Locate the cell with the specified text and output its (x, y) center coordinate. 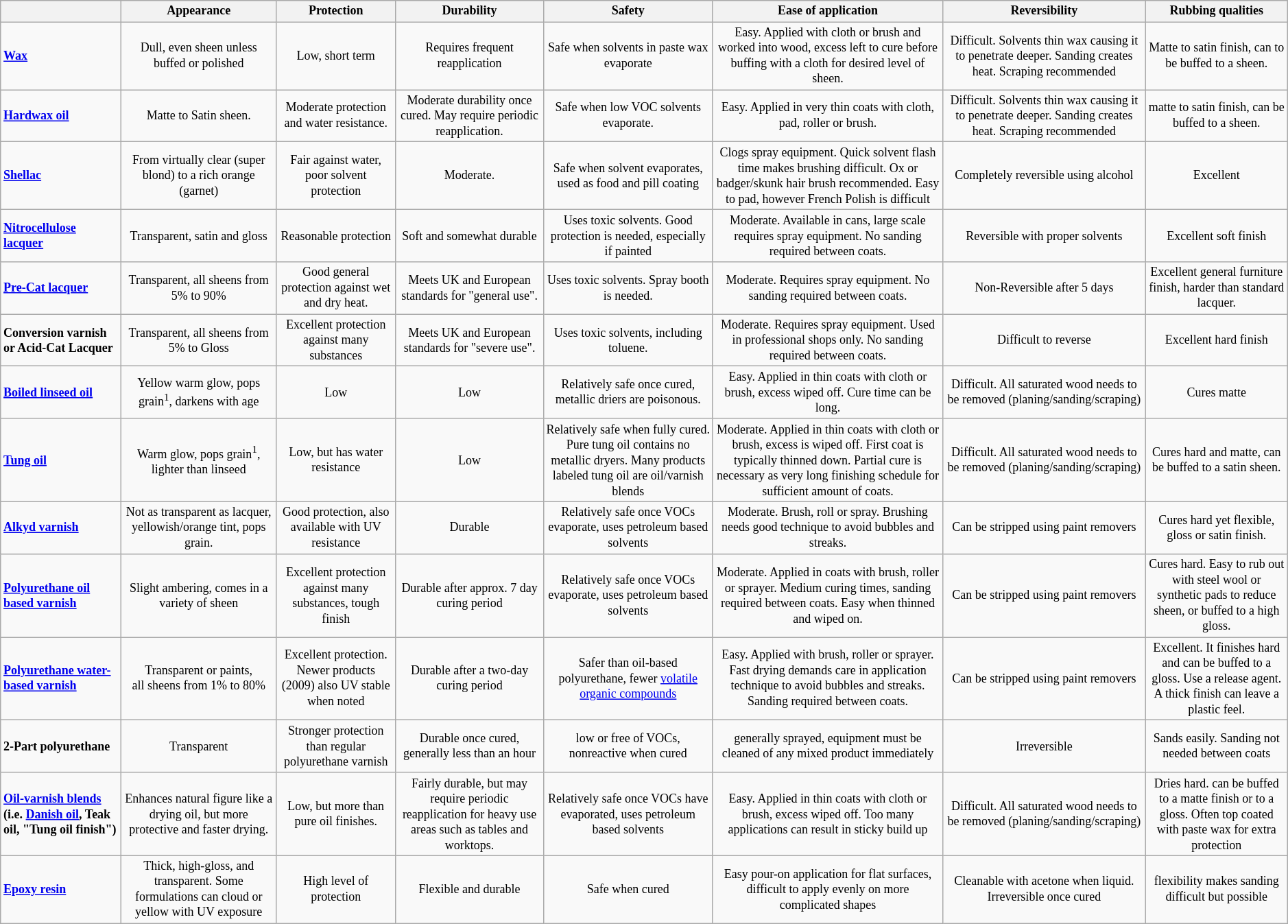
Yellow warm glow, pops grain1, darkens with age (199, 392)
From virtually clear (super blond) to a rich orange (garnet) (199, 176)
Uses toxic solvents. Spray booth is needed. (628, 288)
Good protection, also available with UV resistance (336, 528)
Stronger protection than regular polyurethane varnish (336, 746)
Protection (336, 11)
Moderate. Requires spray equipment. Used in professional shops only. No sanding required between coats. (827, 340)
Matte to Satin sheen. (199, 116)
Requires frequent reapplication (469, 56)
2-Part polyurethane (61, 746)
Not as transparent as lacquer, yellowish/orange tint, pops grain. (199, 528)
Transparent, satin and gloss (199, 235)
Relatively safe once cured, metallic driers are poisonous. (628, 392)
Irreversible (1045, 746)
Difficult to reverse (1045, 340)
Easy. Applied in very thin coats with cloth, pad, roller or brush. (827, 116)
Cures matte (1217, 392)
Polyurethane oil based varnish (61, 595)
Durable (469, 528)
Excellent. It finishes hard and can be buffed to a gloss. Use a release agent. A thick finish can leave a plastic feel. (1217, 679)
Oil-varnish blends (i.e. Danish oil, Teak oil, "Tung oil finish") (61, 814)
matte to satin finish, can be buffed to a sheen. (1217, 116)
Dries hard. can be buffed to a matte finish or to a gloss. Often top coated with paste wax for extra protection (1217, 814)
Epoxy resin (61, 889)
Easy. Applied with cloth or brush and worked into wood, excess left to cure before buffing with a cloth for desired level of sheen. (827, 56)
Durable after a two-day curing period (469, 679)
Shellac (61, 176)
Durable after approx. 7 day curing period (469, 595)
Excellent protection. Newer products (2009) also UV stable when noted (336, 679)
Enhances natural figure like a drying oil, but more protective and faster drying. (199, 814)
Alkyd varnish (61, 528)
Relatively safe when fully cured. Pure tung oil contains no metallic dryers. Many products labeled tung oil are oil/varnish blends (628, 460)
Safe when cured (628, 889)
Fair against water, poor solvent protection (336, 176)
Soft and somewhat durable (469, 235)
Easy. Applied in thin coats with cloth or brush, excess wiped off. Too many applications can result in sticky build up (827, 814)
Excellent hard finish (1217, 340)
Moderate. Available in cans, large scale requires spray equipment. No sanding required between coats. (827, 235)
Slight ambering, comes in a variety of sheen (199, 595)
Cures hard and matte, can be buffed to a satin sheen. (1217, 460)
Reasonable protection (336, 235)
High level of protection (336, 889)
Uses toxic solvents, including toluene. (628, 340)
Boiled linseed oil (61, 392)
Low, short term (336, 56)
Reversibility (1045, 11)
Non-Reversible after 5 days (1045, 288)
Easy. Applied in thin coats with cloth or brush, excess wiped off. Cure time can be long. (827, 392)
Dull, even sheen unless buffed or polished (199, 56)
Excellent protection against many substances (336, 340)
Moderate. Brush, roll or spray. Brushing needs good technique to avoid bubbles and streaks. (827, 528)
Moderate durability once cured. May require periodic reapplication. (469, 116)
Excellent soft finish (1217, 235)
Nitrocellulose lacquer (61, 235)
Transparent or paints,all sheens from 1% to 80% (199, 679)
Hardwax oil (61, 116)
Cleanable with acetone when liquid. Irreversible once cured (1045, 889)
Transparent (199, 746)
Easy pour-on application for flat surfaces, difficult to apply evenly on more complicated shapes (827, 889)
Fairly durable, but may require periodic reapplication for heavy use areas such as tables and worktops. (469, 814)
low or free of VOCs, nonreactive when cured (628, 746)
Durable once cured, generally less than an hour (469, 746)
Transparent, all sheens from 5% to 90% (199, 288)
flexibility makes sanding difficult but possible (1217, 889)
Safety (628, 11)
Appearance (199, 11)
Moderate protection and water resistance. (336, 116)
Low, but more than pure oil finishes. (336, 814)
Polyurethane water-based varnish (61, 679)
Wax (61, 56)
generally sprayed, equipment must be cleaned of any mixed product immediately (827, 746)
Low, but has water resistance (336, 460)
Flexible and durable (469, 889)
Good general protection against wet and dry heat. (336, 288)
Uses toxic solvents. Good protection is needed, especially if painted (628, 235)
Safe when solvents in paste wax evaporate (628, 56)
Moderate. (469, 176)
Safer than oil-based polyurethane, fewer volatile organic compounds (628, 679)
Tung oil (61, 460)
Sands easily. Sanding not needed between coats (1217, 746)
Moderate. Requires spray equipment. No sanding required between coats. (827, 288)
Conversion varnish or Acid-Cat Lacquer (61, 340)
Ease of application (827, 11)
Moderate. Applied in coats with brush, roller or sprayer. Medium curing times, sanding required between coats. Easy when thinned and wiped on. (827, 595)
Safe when solvent evaporates, used as food and pill coating (628, 176)
Cures hard. Easy to rub out with steel wool or synthetic pads to reduce sheen, or buffed to a high gloss. (1217, 595)
Excellent (1217, 176)
Completely reversible using alcohol (1045, 176)
Excellent general furniture finish, harder than standard lacquer. (1217, 288)
Relatively safe once VOCs have evaporated, uses petroleum based solvents (628, 814)
Safe when low VOC solvents evaporate. (628, 116)
Thick, high-gloss, and transparent. Some formulations can cloud or yellow with UV exposure (199, 889)
Cures hard yet flexible, gloss or satin finish. (1217, 528)
Transparent, all sheens from 5% to Gloss (199, 340)
Matte to satin finish, can to be buffed to a sheen. (1217, 56)
Meets UK and European standards for "general use". (469, 288)
Excellent protection against many substances, tough finish (336, 595)
Meets UK and European standards for "severe use". (469, 340)
Warm glow, pops grain1, lighter than linseed (199, 460)
Durability (469, 11)
Reversible with proper solvents (1045, 235)
Pre-Cat lacquer (61, 288)
Rubbing qualities (1217, 11)
